Identify which cell holds the provided text, then report its [x, y] central coordinate. 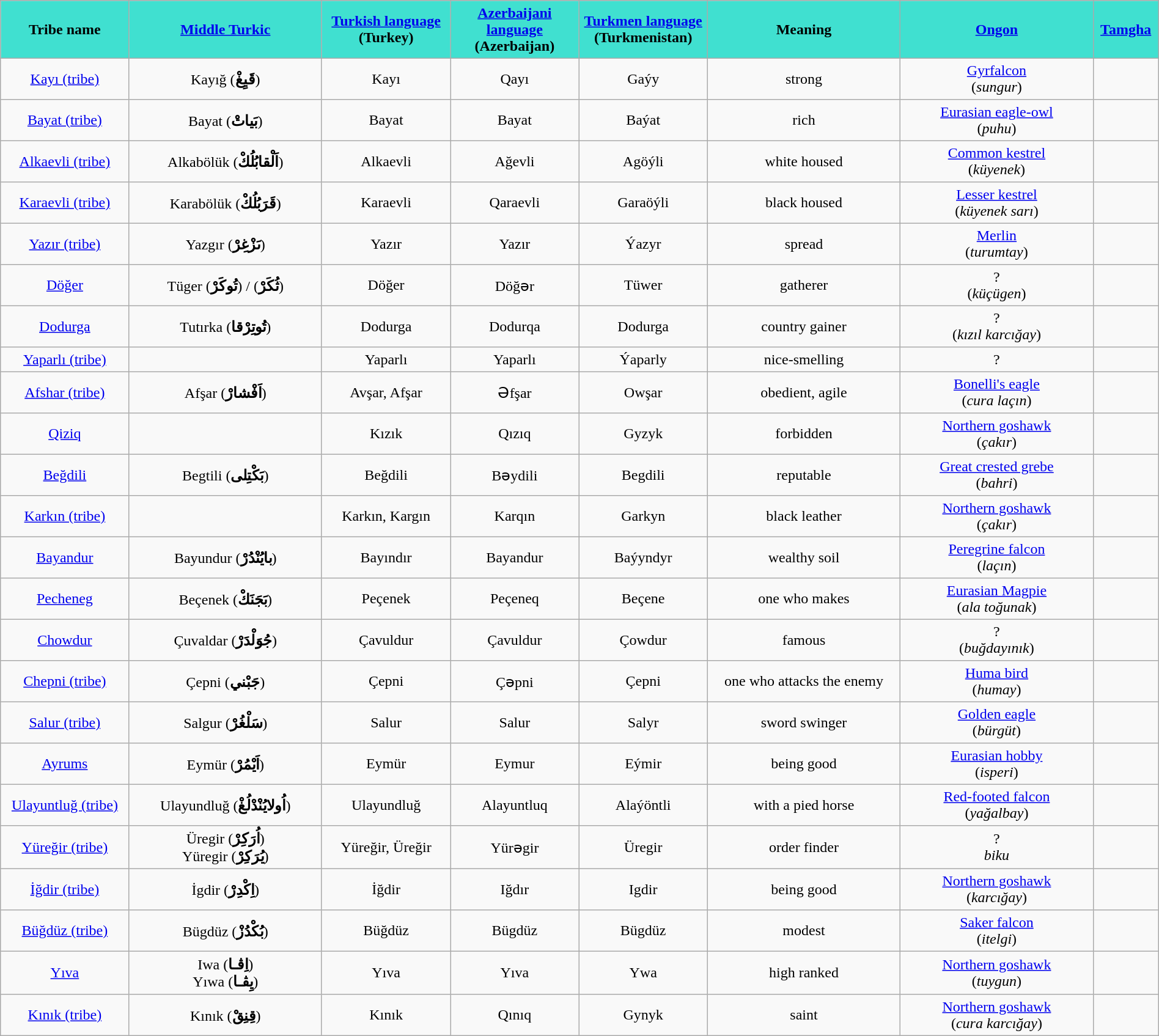
rich [803, 120]
Qınıq [515, 1015]
Üregir [643, 847]
gatherer [803, 285]
Kayı [386, 79]
Eýmir [643, 764]
black leather [803, 516]
Saker falcon(itelgi) [996, 931]
Yazır (tribe) [65, 244]
Meaning [803, 29]
Büğdüz (tribe) [65, 931]
Salgur (سَلْغُرْ) [225, 722]
Beçene [643, 599]
Qaraevli [515, 203]
Bonelli's eagle(cura laçın) [996, 392]
Agöýli [643, 161]
Azerbaijani language(Azerbaijan) [515, 29]
Northern goshawk(tuygun) [996, 972]
Eymür (اَيْمُرْ) [225, 764]
Çəpni [515, 681]
strong [803, 79]
Northern goshawk(karcığay) [996, 889]
nice-smelling [803, 359]
Bayat (tribe) [65, 120]
Turkish language(Turkey) [386, 29]
Bayat (بَياتْ) [225, 120]
Pecheneg [65, 599]
Ulayuntluğ (tribe) [65, 805]
Red-footed falcon(yağalbay) [996, 805]
country gainer [803, 326]
Kayığ (قَيِغْ) [225, 79]
Karqın [515, 516]
Karkın, Kargın [386, 516]
Tutırka (تُوتِرْقا) [225, 326]
?biku [996, 847]
Peçeneq [515, 599]
black housed [803, 203]
Ýazyr [643, 244]
Çuvaldar (جُوَلْدَرْ) [225, 640]
Eurasian hobby(isperi) [996, 764]
one who makes [803, 599]
Gyzyk [643, 434]
reputable [803, 475]
Salur (tribe) [65, 722]
Kınık [386, 1015]
Qızıq [515, 434]
forbidden [803, 434]
Ongon [996, 29]
high ranked [803, 972]
Begdili [643, 475]
?(buğdayınık) [996, 640]
İğdir [386, 889]
Alkaevli (tribe) [65, 161]
Tüwer [643, 285]
spread [803, 244]
Peçenek [386, 599]
Begtili (بَكْتِلى) [225, 475]
Kınık (tribe) [65, 1015]
Great crested grebe(bahri) [996, 475]
Bügdüz (بُكْدُزْ) [225, 931]
Ayrums [65, 764]
Iğdır [515, 889]
Tüger (تُوكَرْ) / (ثُكَرْ) [225, 285]
Alkaevli [386, 161]
İğdir (tribe) [65, 889]
Bəydili [515, 475]
Common kestrel(küyenek) [996, 161]
Middle Turkic [225, 29]
Chepni (tribe) [65, 681]
Avşar, Afşar [386, 392]
white housed [803, 161]
Çowdur [643, 640]
Ýaparly [643, 359]
Çepni (جَبْني) [225, 681]
Yüreğir, Üreğir [386, 847]
Chowdur [65, 640]
Northern goshawk(cura karcığay) [996, 1015]
Yaparlı (tribe) [65, 359]
Salyr [643, 722]
?(küçügen) [996, 285]
Garaöýli [643, 203]
Afshar (tribe) [65, 392]
Gaýy [643, 79]
Baýat [643, 120]
Ulayundluğ [386, 805]
Kayı (tribe) [65, 79]
Baýyndyr [643, 557]
Lesser kestrel(küyenek sarı) [996, 203]
Yazgır (ىَزْغِرْ) [225, 244]
Alayuntluq [515, 805]
modest [803, 931]
Qayı [515, 79]
Əfşar [515, 392]
Igdir [643, 889]
Karaevli (tribe) [65, 203]
Karkın (tribe) [65, 516]
Eurasian Magpie(ala toğunak) [996, 599]
wealthy soil [803, 557]
Qiziq [65, 434]
one who attacks the enemy [803, 681]
with a pied horse [803, 805]
Büğdüz [386, 931]
Afşar (اَفْشارْ) [225, 392]
?(kızıl karcığay) [996, 326]
Kızık [386, 434]
Karaevli [386, 203]
Dodurqa [515, 326]
Eymür [386, 764]
Huma bird(humay) [996, 681]
Alkabölük (اَلْقابُلُكْ) [225, 161]
Kınık (قِنِقْ) [225, 1015]
Turkmen language(Turkmenistan) [643, 29]
order finder [803, 847]
Bayındır [386, 557]
Ulayundluğ (اُوﻻيُنْدْلُغْ) [225, 805]
Bayundur (بايُنْدُرْ) [225, 557]
Peregrine falcon(laçın) [996, 557]
Eurasian eagle-owl(puhu) [996, 120]
Merlin(turumtay) [996, 244]
Tribe name [65, 29]
sword swinger [803, 722]
Gyrfalcon(sungur) [996, 79]
? [996, 359]
İgdir (اِكْدِرْ) [225, 889]
Iwa (اِڤـا) Yıwa (يِڤـا) [225, 972]
Garkyn [643, 516]
Alaýöntli [643, 805]
Ağevli [515, 161]
Yürəgir [515, 847]
Yüreğir (tribe) [65, 847]
obedient, agile [803, 392]
Gynyk [643, 1015]
Golden eagle(bürgüt) [996, 722]
Karabölük (قَرَبُلُكْ) [225, 203]
Ywa [643, 972]
Döğər [515, 285]
Üregir (اُرَكِرْ) Yüregir (يُرَكِرْ) [225, 847]
Beçenek (بَجَنَكْ) [225, 599]
famous [803, 640]
Owşar [643, 392]
Tamgha [1126, 29]
saint [803, 1015]
Eymur [515, 764]
